Identify which cell holds the provided text, then report its [x, y] central coordinate. 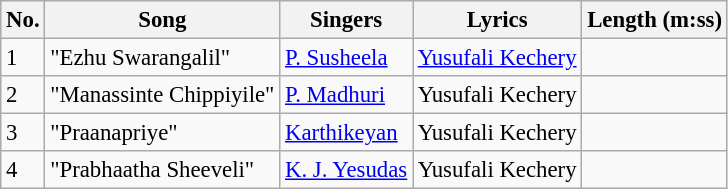
Singers [346, 20]
"Manassinte Chippiyile" [162, 95]
No. [23, 20]
"Praanapriye" [162, 133]
1 [23, 58]
P. Madhuri [346, 95]
Song [162, 20]
"Ezhu Swarangalil" [162, 58]
"Prabhaatha Sheeveli" [162, 170]
2 [23, 95]
Length (m:ss) [654, 20]
Karthikeyan [346, 133]
Lyrics [496, 20]
P. Susheela [346, 58]
4 [23, 170]
3 [23, 133]
K. J. Yesudas [346, 170]
